From the cell containing the given text, extract its center point as [x, y] coordinate. 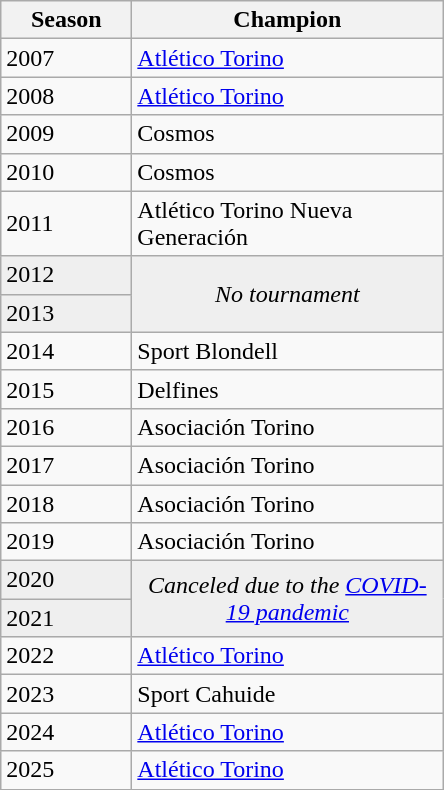
Atlético Torino Nueva Generación [288, 224]
2014 [66, 351]
2024 [66, 732]
2016 [66, 427]
2007 [66, 58]
2008 [66, 96]
2012 [66, 275]
2011 [66, 224]
2018 [66, 503]
2010 [66, 172]
2015 [66, 389]
2023 [66, 694]
Delfines [288, 389]
2013 [66, 313]
2021 [66, 618]
2017 [66, 465]
No tournament [288, 294]
Sport Cahuide [288, 694]
Season [66, 20]
2025 [66, 770]
Canceled due to the COVID-19 pandemic [288, 599]
2020 [66, 580]
2009 [66, 134]
Sport Blondell [288, 351]
Champion [288, 20]
2022 [66, 656]
2019 [66, 542]
